Determine the (X, Y) coordinate at the center of the cell enclosing the given text.  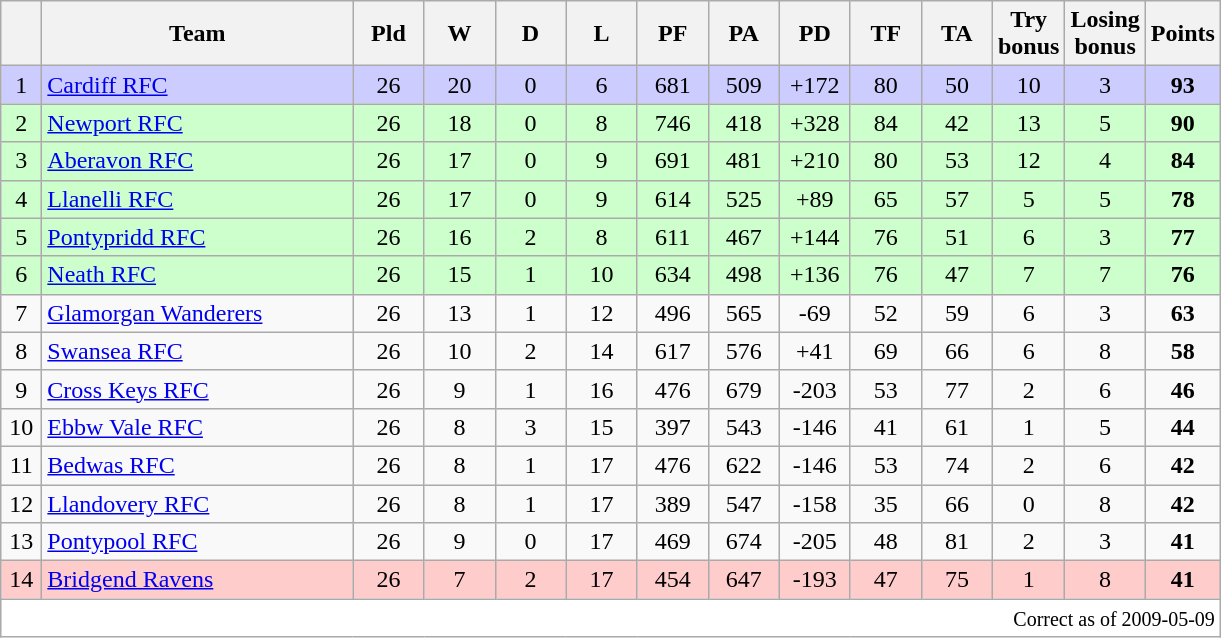
Team (198, 34)
565 (744, 313)
+136 (814, 275)
51 (956, 237)
Bedwas RFC (198, 465)
418 (744, 123)
543 (744, 427)
TA (956, 34)
614 (672, 199)
69 (886, 351)
397 (672, 427)
PF (672, 34)
+210 (814, 161)
674 (744, 542)
Correct as of 2009-05-09 (611, 618)
Neath RFC (198, 275)
44 (1182, 427)
-193 (814, 580)
622 (744, 465)
746 (672, 123)
611 (672, 237)
481 (744, 161)
TF (886, 34)
Llanelli RFC (198, 199)
50 (956, 85)
48 (886, 542)
+328 (814, 123)
Aberavon RFC (198, 161)
18 (460, 123)
679 (744, 389)
Pontypool RFC (198, 542)
496 (672, 313)
81 (956, 542)
35 (886, 503)
11 (22, 465)
509 (744, 85)
-158 (814, 503)
59 (956, 313)
Ebbw Vale RFC (198, 427)
-205 (814, 542)
389 (672, 503)
467 (744, 237)
93 (1182, 85)
L (602, 34)
52 (886, 313)
454 (672, 580)
58 (1182, 351)
46 (1182, 389)
647 (744, 580)
547 (744, 503)
+144 (814, 237)
-203 (814, 389)
-69 (814, 313)
57 (956, 199)
469 (672, 542)
63 (1182, 313)
PA (744, 34)
W (460, 34)
Bridgend Ravens (198, 580)
Glamorgan Wanderers (198, 313)
+41 (814, 351)
525 (744, 199)
+89 (814, 199)
Newport RFC (198, 123)
20 (460, 85)
498 (744, 275)
Pontypridd RFC (198, 237)
681 (672, 85)
Cross Keys RFC (198, 389)
61 (956, 427)
Pld (388, 34)
576 (744, 351)
74 (956, 465)
+172 (814, 85)
691 (672, 161)
D (530, 34)
617 (672, 351)
Cardiff RFC (198, 85)
Swansea RFC (198, 351)
PD (814, 34)
78 (1182, 199)
634 (672, 275)
Try bonus (1028, 34)
Points (1182, 34)
75 (956, 580)
Losing bonus (1105, 34)
65 (886, 199)
Llandovery RFC (198, 503)
90 (1182, 123)
